Identify which cell holds the provided text, then report its [X, Y] central coordinate. 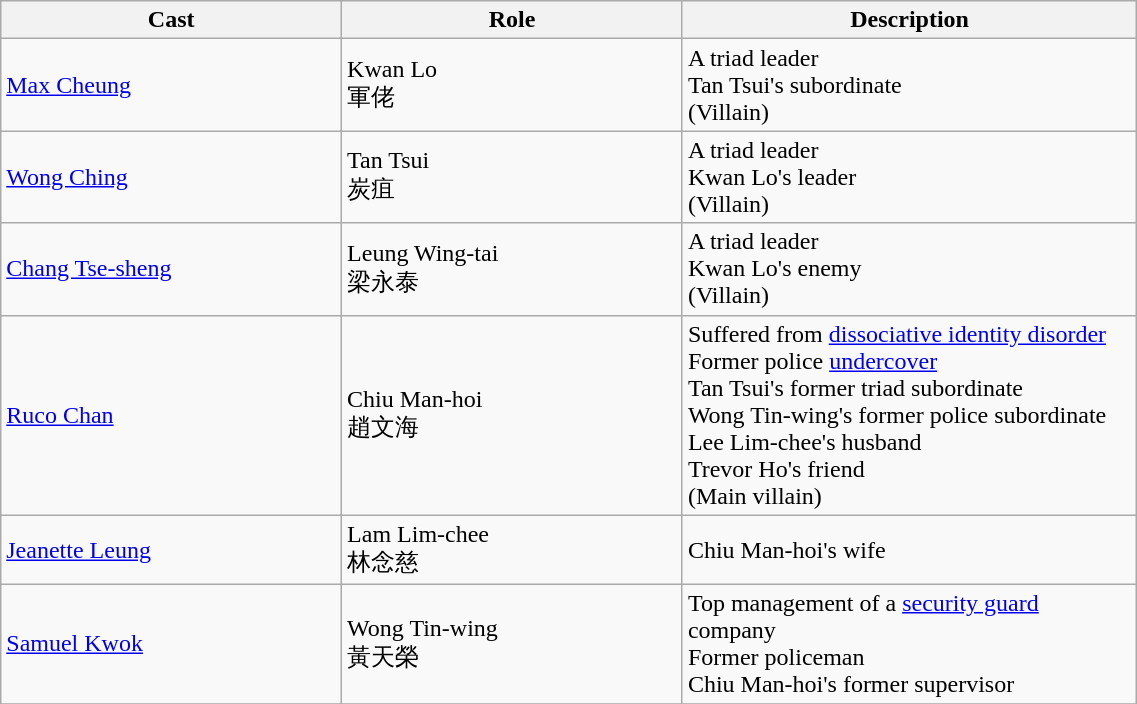
A triad leaderTan Tsui's subordinate(Villain) [909, 85]
Wong Ching [172, 177]
Role [512, 20]
Tan Tsui炭疽 [512, 177]
Ruco Chan [172, 415]
Leung Wing-tai梁永泰 [512, 269]
Kwan Lo軍佬 [512, 85]
Wong Tin-wing黃天榮 [512, 644]
Cast [172, 20]
Description [909, 20]
A triad leaderKwan Lo's enemy(Villain) [909, 269]
Chang Tse-sheng [172, 269]
Max Cheung [172, 85]
Chiu Man-hoi趙文海 [512, 415]
A triad leaderKwan Lo's leader(Villain) [909, 177]
Samuel Kwok [172, 644]
Jeanette Leung [172, 550]
Lam Lim-chee林念慈 [512, 550]
Chiu Man-hoi's wife [909, 550]
Top management of a security guard companyFormer policemanChiu Man-hoi's former supervisor [909, 644]
